Output the (x, y) coordinate of the center of the cell containing the given text.  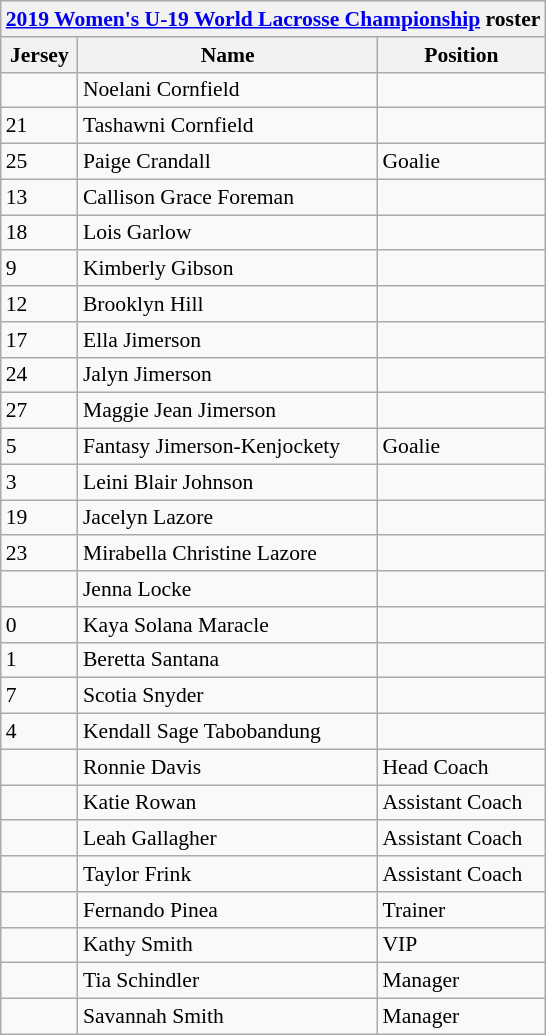
Head Coach (461, 767)
Ronnie Davis (228, 767)
13 (40, 197)
1 (40, 660)
Position (461, 55)
Savannah Smith (228, 1017)
VIP (461, 945)
Scotia Snyder (228, 696)
Fantasy Jimerson-Kenjockety (228, 447)
25 (40, 162)
Tashawni Cornfield (228, 126)
23 (40, 554)
9 (40, 269)
Mirabella Christine Lazore (228, 554)
Fernando Pinea (228, 910)
Kimberly Gibson (228, 269)
Taylor Frink (228, 874)
Jacelyn Lazore (228, 518)
Trainer (461, 910)
Noelani Cornfield (228, 90)
5 (40, 447)
18 (40, 233)
Ella Jimerson (228, 340)
Jenna Locke (228, 589)
Jalyn Jimerson (228, 375)
4 (40, 732)
Maggie Jean Jimerson (228, 411)
Jersey (40, 55)
Lois Garlow (228, 233)
21 (40, 126)
Brooklyn Hill (228, 304)
0 (40, 625)
Kathy Smith (228, 945)
17 (40, 340)
27 (40, 411)
7 (40, 696)
Tia Schindler (228, 981)
Kendall Sage Tabobandung (228, 732)
Callison Grace Foreman (228, 197)
3 (40, 482)
Kaya Solana Maracle (228, 625)
Paige Crandall (228, 162)
Leini Blair Johnson (228, 482)
Leah Gallagher (228, 839)
2019 Women's U-19 World Lacrosse Championship roster (274, 19)
Beretta Santana (228, 660)
19 (40, 518)
12 (40, 304)
Name (228, 55)
24 (40, 375)
Katie Rowan (228, 803)
